Find where the given text appears and provide that cell's center as (x, y) coordinate. 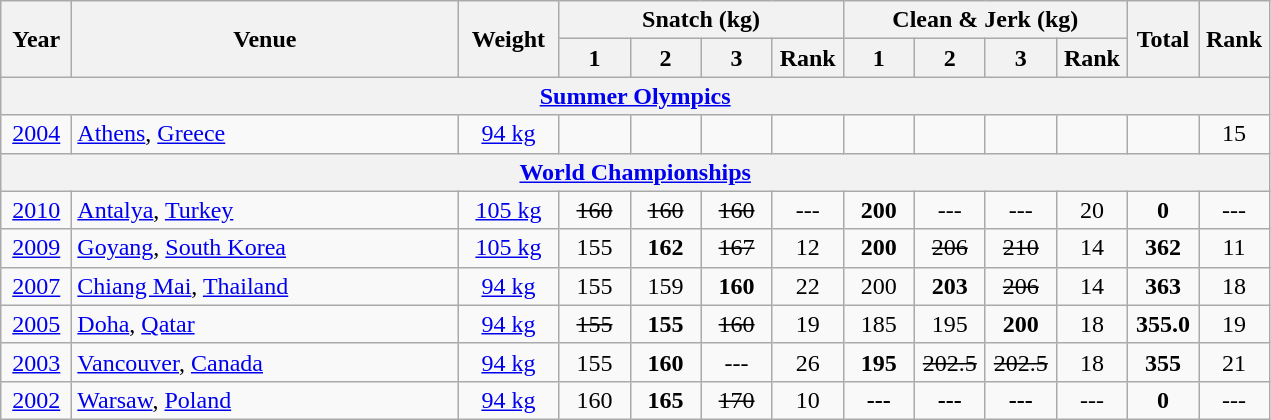
Snatch (kg) (701, 20)
Total (1162, 39)
Venue (265, 39)
2009 (36, 248)
162 (666, 248)
Doha, Qatar (265, 324)
World Championships (636, 172)
26 (808, 362)
Clean & Jerk (kg) (985, 20)
363 (1162, 286)
167 (736, 248)
Goyang, South Korea (265, 248)
Vancouver, Canada (265, 362)
355.0 (1162, 324)
21 (1234, 362)
2004 (36, 134)
165 (666, 400)
Antalya, Turkey (265, 210)
2005 (36, 324)
12 (808, 248)
Chiang Mai, Thailand (265, 286)
203 (950, 286)
15 (1234, 134)
2002 (36, 400)
Summer Olympics (636, 96)
170 (736, 400)
2010 (36, 210)
2007 (36, 286)
11 (1234, 248)
Weight (508, 39)
159 (666, 286)
Warsaw, Poland (265, 400)
355 (1162, 362)
10 (808, 400)
210 (1020, 248)
22 (808, 286)
Year (36, 39)
Athens, Greece (265, 134)
185 (878, 324)
20 (1092, 210)
2003 (36, 362)
362 (1162, 248)
